For the text-containing cell, return its midpoint in [X, Y] coordinate format. 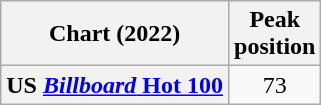
Chart (2022) [115, 34]
73 [275, 85]
US Billboard Hot 100 [115, 85]
Peakposition [275, 34]
